Scan for the cell matching the given text and deliver its (X, Y) coordinate at center. 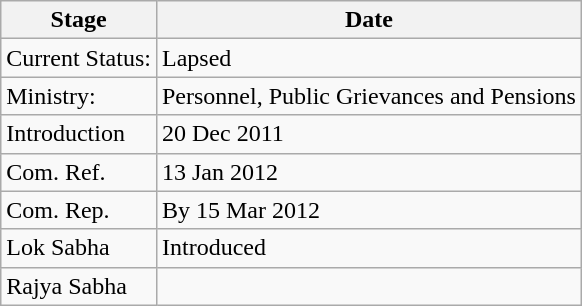
Introduction (79, 134)
Current Status: (79, 58)
Lok Sabha (79, 248)
20 Dec 2011 (368, 134)
Personnel, Public Grievances and Pensions (368, 96)
Date (368, 20)
13 Jan 2012 (368, 172)
By 15 Mar 2012 (368, 210)
Ministry: (79, 96)
Introduced (368, 248)
Lapsed (368, 58)
Stage (79, 20)
Rajya Sabha (79, 286)
Com. Rep. (79, 210)
Com. Ref. (79, 172)
